For the text-containing cell, return its midpoint in [X, Y] coordinate format. 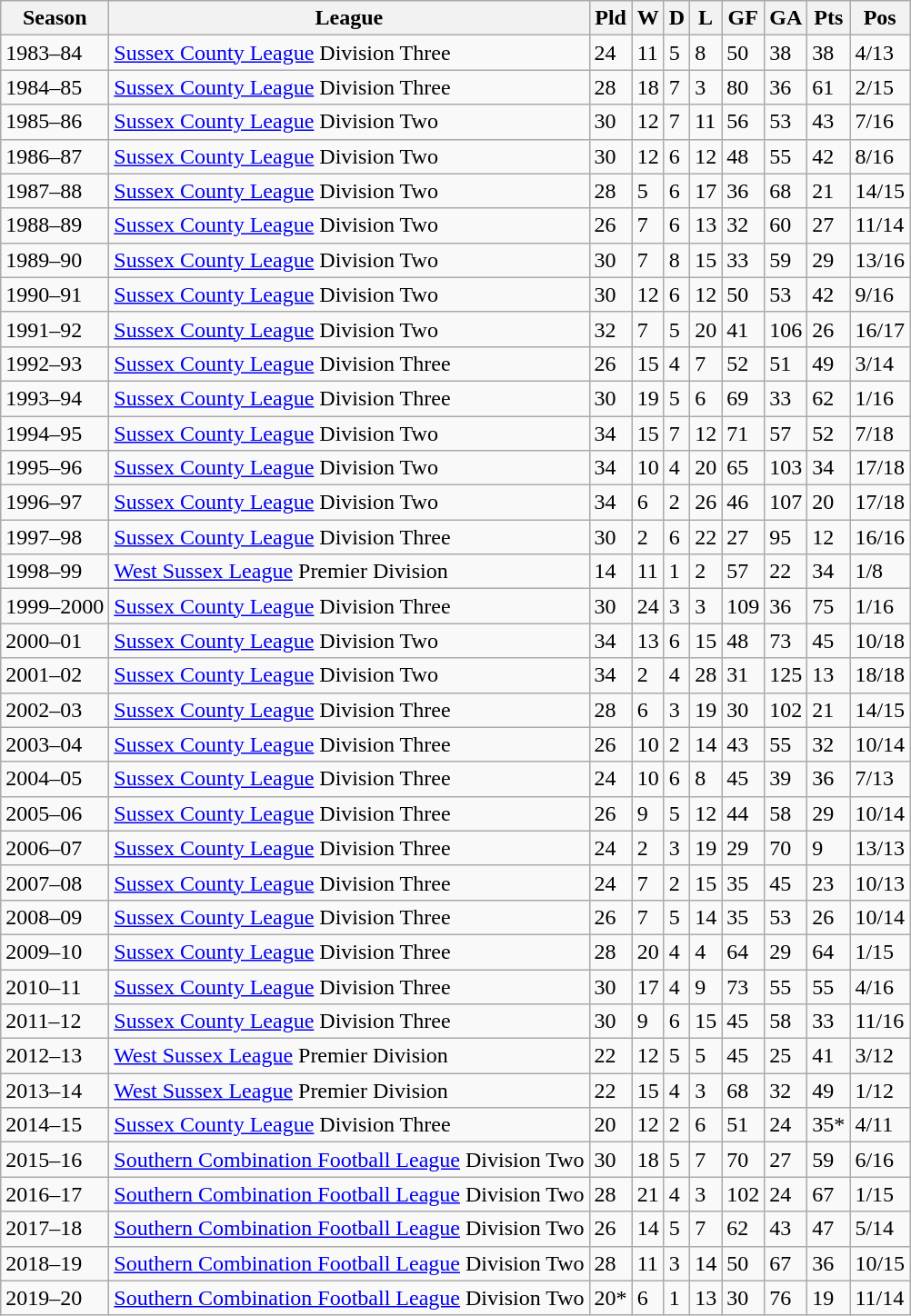
2018–19 [55, 1263]
20* [611, 1298]
7/18 [880, 434]
W [647, 18]
2010–11 [55, 986]
125 [786, 675]
2000–01 [55, 641]
106 [786, 329]
95 [786, 537]
46 [744, 503]
75 [829, 606]
League [349, 18]
7/13 [880, 779]
9/16 [880, 294]
8/16 [880, 156]
2012–13 [55, 1056]
25 [786, 1056]
2008–09 [55, 917]
23 [829, 882]
1/8 [880, 572]
1997–98 [55, 537]
71 [744, 434]
1986–87 [55, 156]
3/12 [880, 1056]
1991–92 [55, 329]
31 [744, 675]
2006–07 [55, 848]
Pos [880, 18]
1995–96 [55, 468]
69 [744, 398]
7/16 [880, 122]
Pld [611, 18]
1993–94 [55, 398]
16/16 [880, 537]
L [706, 18]
47 [829, 1229]
2016–17 [55, 1194]
1985–86 [55, 122]
11/16 [880, 1022]
44 [744, 813]
1999–2000 [55, 606]
1984–85 [55, 87]
76 [786, 1298]
65 [744, 468]
10/18 [880, 641]
107 [786, 503]
4/16 [880, 986]
1989–90 [55, 260]
2015–16 [55, 1160]
Season [55, 18]
Pts [829, 18]
13/13 [880, 848]
2017–18 [55, 1229]
1994–95 [55, 434]
60 [786, 225]
1990–91 [55, 294]
1996–97 [55, 503]
2014–15 [55, 1125]
13/16 [880, 260]
10/15 [880, 1263]
1983–84 [55, 53]
4/11 [880, 1125]
5/14 [880, 1229]
109 [744, 606]
2011–12 [55, 1022]
2004–05 [55, 779]
3/14 [880, 364]
2019–20 [55, 1298]
1/12 [880, 1091]
2007–08 [55, 882]
39 [786, 779]
18/18 [880, 675]
GF [744, 18]
103 [786, 468]
1992–93 [55, 364]
16/17 [880, 329]
56 [744, 122]
2009–10 [55, 952]
2003–04 [55, 744]
2005–06 [55, 813]
4/13 [880, 53]
D [676, 18]
2/15 [880, 87]
1987–88 [55, 191]
61 [829, 87]
1988–89 [55, 225]
2013–14 [55, 1091]
80 [744, 87]
1998–99 [55, 572]
10/13 [880, 882]
GA [786, 18]
2002–03 [55, 710]
6/16 [880, 1160]
2001–02 [55, 675]
35* [829, 1125]
